Detect which cell encompasses the target text, then output its (X, Y) center coordinate. 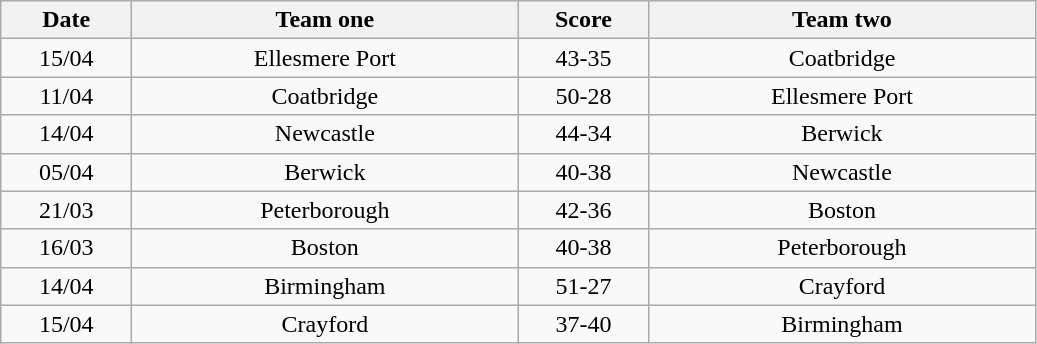
50-28 (584, 96)
43-35 (584, 58)
Team two (842, 20)
Score (584, 20)
44-34 (584, 134)
Date (66, 20)
16/03 (66, 248)
21/03 (66, 210)
37-40 (584, 324)
05/04 (66, 172)
Team one (325, 20)
42-36 (584, 210)
51-27 (584, 286)
11/04 (66, 96)
